For the text-containing cell, return its midpoint in (x, y) coordinate format. 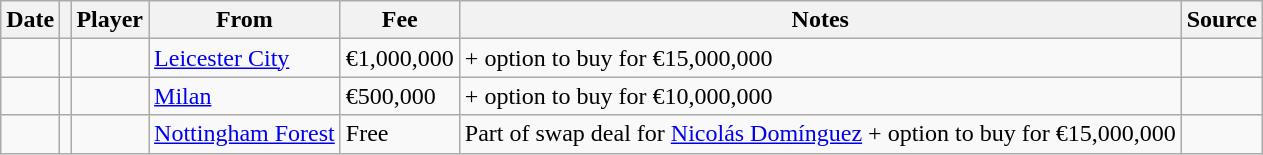
Milan (245, 96)
From (245, 20)
€500,000 (400, 96)
Source (1222, 20)
Fee (400, 20)
Player (110, 20)
Leicester City (245, 58)
Part of swap deal for Nicolás Domínguez + option to buy for €15,000,000 (820, 134)
Date (30, 20)
+ option to buy for €15,000,000 (820, 58)
Notes (820, 20)
Free (400, 134)
+ option to buy for €10,000,000 (820, 96)
€1,000,000 (400, 58)
Nottingham Forest (245, 134)
